Find where the given text appears and provide that cell's center as (x, y) coordinate. 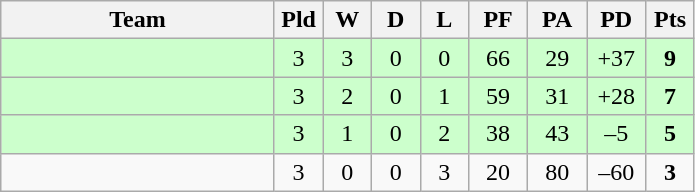
38 (498, 134)
–5 (616, 134)
20 (498, 172)
59 (498, 96)
+28 (616, 96)
D (396, 20)
PF (498, 20)
7 (670, 96)
31 (558, 96)
Pts (670, 20)
W (348, 20)
29 (558, 58)
Team (138, 20)
PA (558, 20)
Pld (298, 20)
80 (558, 172)
9 (670, 58)
PD (616, 20)
43 (558, 134)
–60 (616, 172)
+37 (616, 58)
66 (498, 58)
5 (670, 134)
L (444, 20)
